Locate the cell with the specified text and output its (X, Y) center coordinate. 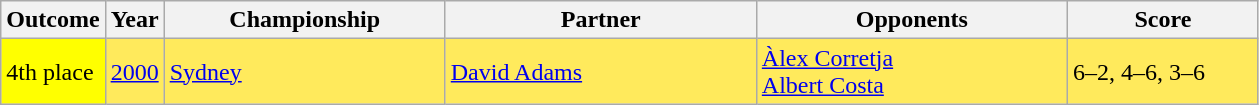
6–2, 4–6, 3–6 (1162, 72)
Score (1162, 20)
Year (134, 20)
Opponents (912, 20)
Championship (304, 20)
Partner (600, 20)
David Adams (600, 72)
2000 (134, 72)
Outcome (53, 20)
Àlex Corretja Albert Costa (912, 72)
Sydney (304, 72)
4th place (53, 72)
